Extract the (x, y) coordinate from the center of the cell holding the provided text.  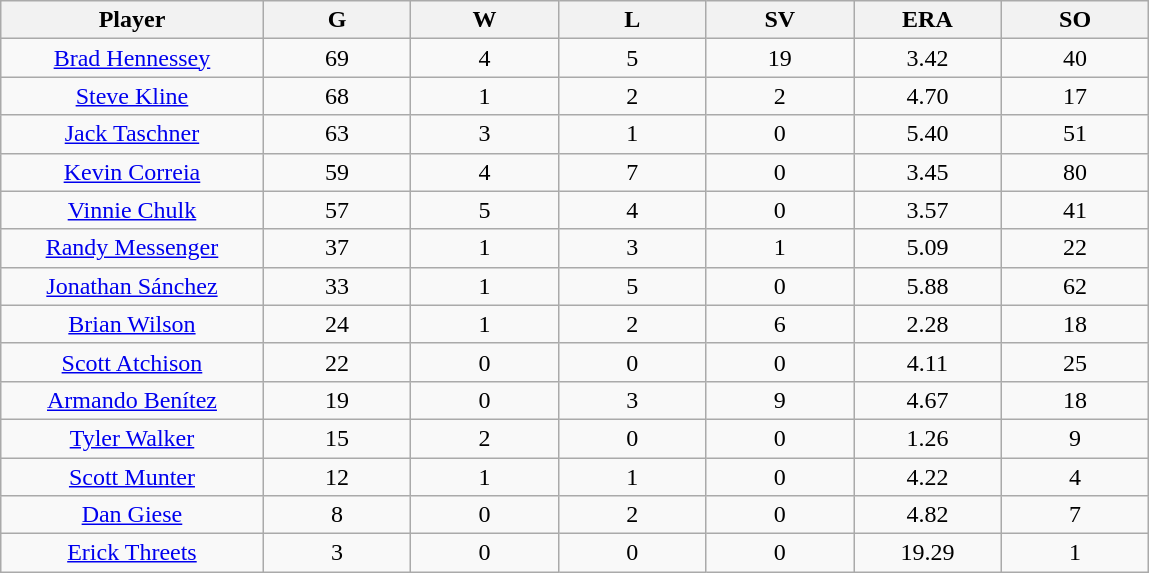
Jonathan Sánchez (132, 286)
4.11 (928, 362)
Brian Wilson (132, 324)
Erick Threets (132, 553)
12 (337, 477)
3.45 (928, 172)
2.28 (928, 324)
Dan Giese (132, 515)
5.88 (928, 286)
62 (1075, 286)
40 (1075, 58)
ERA (928, 20)
4.22 (928, 477)
15 (337, 438)
Brad Hennessey (132, 58)
80 (1075, 172)
Player (132, 20)
4.67 (928, 400)
Jack Taschner (132, 134)
Vinnie Chulk (132, 210)
8 (337, 515)
68 (337, 96)
63 (337, 134)
57 (337, 210)
4.82 (928, 515)
5.09 (928, 248)
19.29 (928, 553)
Randy Messenger (132, 248)
17 (1075, 96)
Kevin Correia (132, 172)
37 (337, 248)
Scott Atchison (132, 362)
3.57 (928, 210)
59 (337, 172)
51 (1075, 134)
41 (1075, 210)
W (485, 20)
33 (337, 286)
4.70 (928, 96)
6 (780, 324)
5.40 (928, 134)
Tyler Walker (132, 438)
25 (1075, 362)
G (337, 20)
SO (1075, 20)
Steve Kline (132, 96)
24 (337, 324)
SV (780, 20)
69 (337, 58)
L (632, 20)
Scott Munter (132, 477)
1.26 (928, 438)
Armando Benítez (132, 400)
3.42 (928, 58)
